Extract the (X, Y) coordinate from the center of the cell holding the provided text.  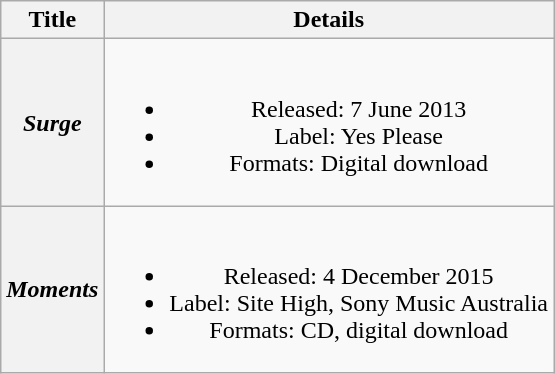
Moments (52, 290)
Surge (52, 122)
Released: 4 December 2015Label: Site High, Sony Music AustraliaFormats: CD, digital download (329, 290)
Released: 7 June 2013Label: Yes PleaseFormats: Digital download (329, 122)
Title (52, 20)
Details (329, 20)
